Find where the given text appears and provide that cell's center as [X, Y] coordinate. 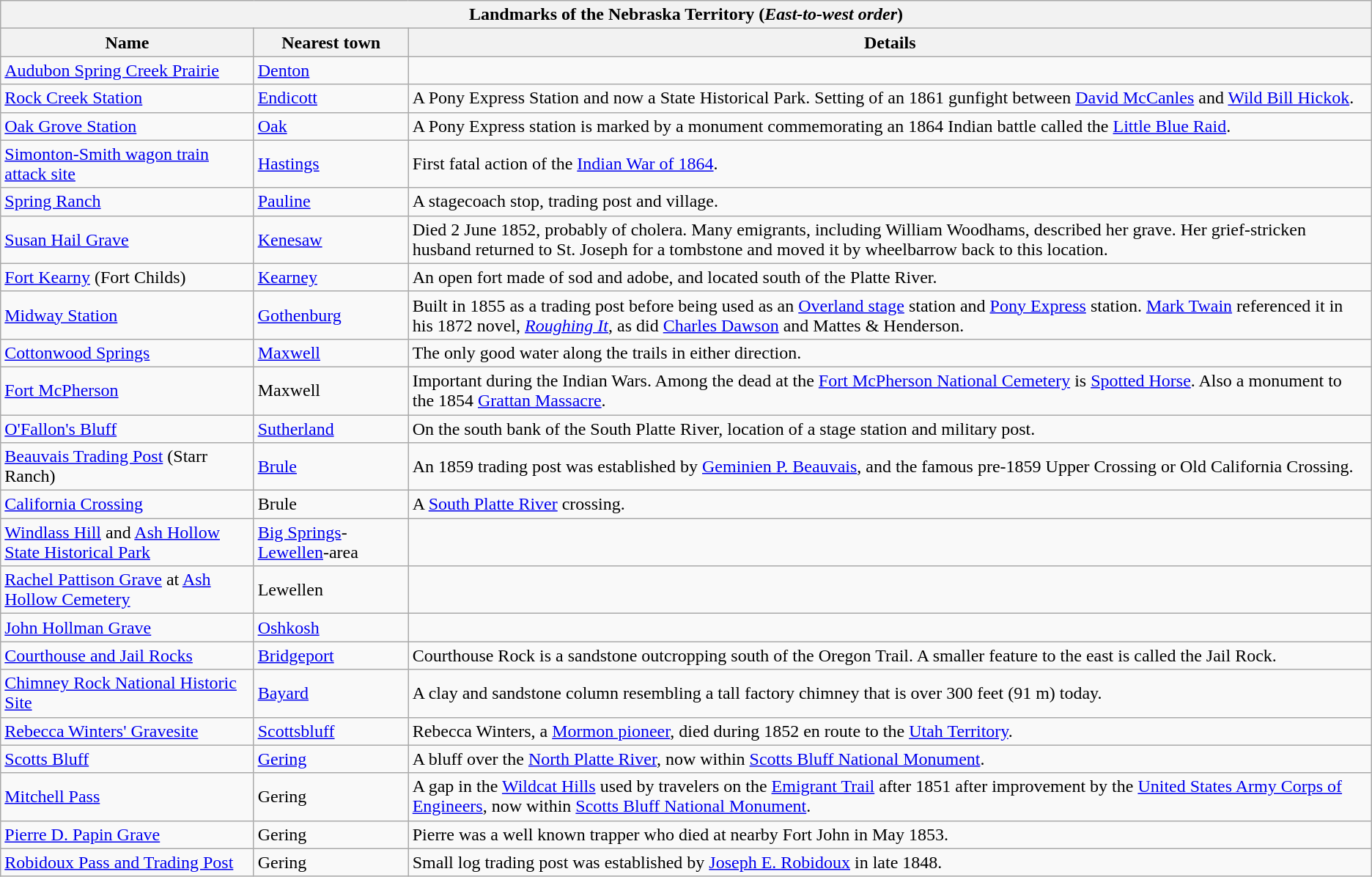
Oak Grove Station [128, 126]
Midway Station [128, 315]
Pierre was a well known trapper who died at nearby Fort John in May 1853. [890, 834]
Gothenburg [331, 315]
Bridgeport [331, 656]
Oak [331, 126]
A Pony Express station is marked by a monument commemorating an 1864 Indian battle called the Little Blue Raid. [890, 126]
John Hollman Grave [128, 628]
A stagecoach stop, trading post and village. [890, 202]
Simonton-Smith wagon train attack site [128, 164]
Pauline [331, 202]
Susan Hail Grave [128, 239]
A South Platte River crossing. [890, 504]
Windlass Hill and Ash Hollow State Historical Park [128, 543]
Bayard [331, 694]
O'Fallon's Bluff [128, 429]
Pierre D. Papin Grave [128, 834]
Cottonwood Springs [128, 353]
An 1859 trading post was established by Geminien P. Beauvais, and the famous pre-1859 Upper Crossing or Old California Crossing. [890, 466]
Mitchell Pass [128, 796]
Small log trading post was established by Joseph E. Robidoux in late 1848. [890, 862]
Courthouse Rock is a sandstone outcropping south of the Oregon Trail. A smaller feature to the east is called the Jail Rock. [890, 656]
Lewellen [331, 590]
Scottsbluff [331, 731]
First fatal action of the Indian War of 1864. [890, 164]
Rebecca Winters, a Mormon pioneer, died during 1852 en route to the Utah Territory. [890, 731]
Kenesaw [331, 239]
Kearney [331, 277]
Oshkosh [331, 628]
Audubon Spring Creek Prairie [128, 70]
California Crossing [128, 504]
Fort McPherson [128, 390]
Sutherland [331, 429]
Beauvais Trading Post (Starr Ranch) [128, 466]
Hastings [331, 164]
Rock Creek Station [128, 98]
Courthouse and Jail Rocks [128, 656]
Nearest town [331, 43]
Rebecca Winters' Gravesite [128, 731]
Denton [331, 70]
The only good water along the trails in either direction. [890, 353]
Endicott [331, 98]
An open fort made of sod and adobe, and located south of the Platte River. [890, 277]
Robidoux Pass and Trading Post [128, 862]
Name [128, 43]
A clay and sandstone column resembling a tall factory chimney that is over 300 feet (91 m) today. [890, 694]
Chimney Rock National Historic Site [128, 694]
Big Springs- Lewellen-area [331, 543]
Spring Ranch [128, 202]
Rachel Pattison Grave at Ash Hollow Cemetery [128, 590]
Fort Kearny (Fort Childs) [128, 277]
A Pony Express Station and now a State Historical Park. Setting of an 1861 gunfight between David McCanles and Wild Bill Hickok. [890, 98]
On the south bank of the South Platte River, location of a stage station and military post. [890, 429]
A bluff over the North Platte River, now within Scotts Bluff National Monument. [890, 759]
Details [890, 43]
Scotts Bluff [128, 759]
Landmarks of the Nebraska Territory (East-to-west order) [686, 15]
